Output the [x, y] coordinate of the center of the cell containing the given text.  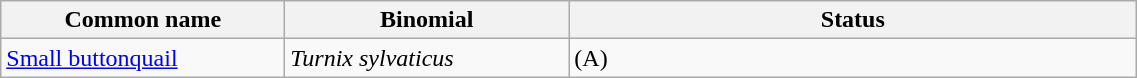
Binomial [427, 20]
Small buttonquail [143, 58]
Turnix sylvaticus [427, 58]
(A) [853, 58]
Status [853, 20]
Common name [143, 20]
